Provide the (x, y) coordinate of the cell's center where the given text is located.  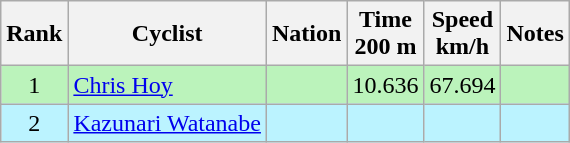
10.636 (386, 85)
Notes (535, 34)
Nation (306, 34)
Time200 m (386, 34)
1 (34, 85)
Cyclist (168, 34)
Rank (34, 34)
67.694 (462, 85)
2 (34, 123)
Chris Hoy (168, 85)
Kazunari Watanabe (168, 123)
Speedkm/h (462, 34)
